Pinpoint the cell where the given text exists, returning its (x, y) midpoint coordinate. 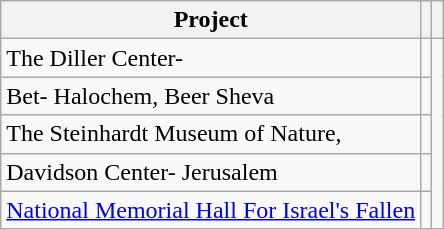
The Steinhardt Museum of Nature, (211, 134)
Project (211, 20)
Bet- Halochem, Beer Sheva (211, 96)
National Memorial Hall For Israel's Fallen (211, 210)
The Diller Center- (211, 58)
Davidson Center- Jerusalem (211, 172)
